Detect which cell encompasses the target text, then output its [x, y] center coordinate. 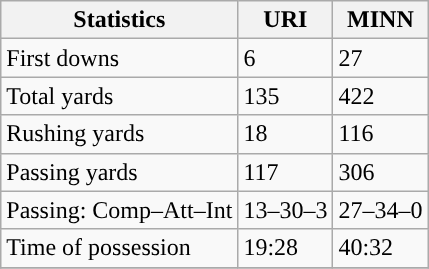
27 [380, 58]
6 [286, 58]
URI [286, 20]
Time of possession [120, 248]
Statistics [120, 20]
27–34–0 [380, 210]
117 [286, 172]
Passing yards [120, 172]
First downs [120, 58]
19:28 [286, 248]
135 [286, 96]
Passing: Comp–Att–Int [120, 210]
40:32 [380, 248]
Rushing yards [120, 134]
Total yards [120, 96]
MINN [380, 20]
116 [380, 134]
13–30–3 [286, 210]
306 [380, 172]
422 [380, 96]
18 [286, 134]
